For the text-containing cell, return its midpoint in (x, y) coordinate format. 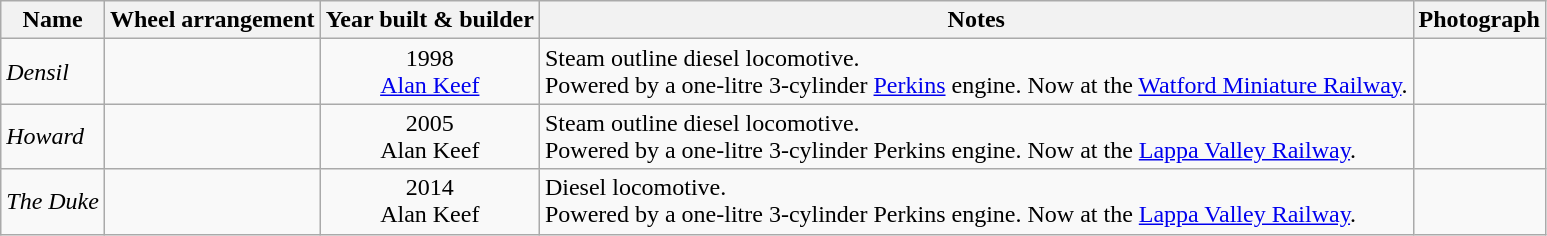
2014Alan Keef (430, 202)
1998Alan Keef (430, 72)
Name (53, 20)
Year built & builder (430, 20)
Steam outline diesel locomotive.Powered by a one-litre 3-cylinder Perkins engine. Now at the Lappa Valley Railway. (976, 136)
Wheel arrangement (212, 20)
Howard (53, 136)
Steam outline diesel locomotive.Powered by a one-litre 3-cylinder Perkins engine. Now at the Watford Miniature Railway. (976, 72)
Photograph (1479, 20)
Densil (53, 72)
2005Alan Keef (430, 136)
The Duke (53, 202)
Notes (976, 20)
Diesel locomotive.Powered by a one-litre 3-cylinder Perkins engine. Now at the Lappa Valley Railway. (976, 202)
